Extract the [X, Y] coordinate from the center of the cell holding the provided text.  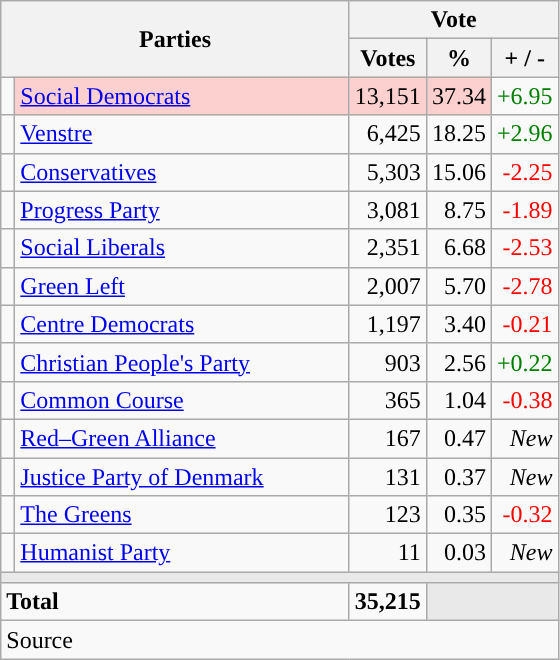
-0.32 [524, 515]
2.56 [458, 362]
1,197 [388, 324]
+6.95 [524, 96]
-2.25 [524, 172]
3,081 [388, 210]
167 [388, 438]
5,303 [388, 172]
2,007 [388, 286]
+0.22 [524, 362]
6,425 [388, 134]
Progress Party [182, 210]
Source [280, 640]
8.75 [458, 210]
-2.78 [524, 286]
3.40 [458, 324]
Green Left [182, 286]
123 [388, 515]
-0.38 [524, 400]
-1.89 [524, 210]
903 [388, 362]
6.68 [458, 248]
0.47 [458, 438]
-0.21 [524, 324]
Parties [176, 39]
2,351 [388, 248]
0.35 [458, 515]
35,215 [388, 602]
-2.53 [524, 248]
5.70 [458, 286]
Red–Green Alliance [182, 438]
Humanist Party [182, 553]
% [458, 58]
Social Liberals [182, 248]
Total [176, 602]
18.25 [458, 134]
13,151 [388, 96]
37.34 [458, 96]
Votes [388, 58]
Common Course [182, 400]
Justice Party of Denmark [182, 477]
0.03 [458, 553]
131 [388, 477]
15.06 [458, 172]
365 [388, 400]
+2.96 [524, 134]
Social Democrats [182, 96]
Conservatives [182, 172]
0.37 [458, 477]
11 [388, 553]
Venstre [182, 134]
1.04 [458, 400]
Christian People's Party [182, 362]
The Greens [182, 515]
Centre Democrats [182, 324]
Vote [454, 20]
+ / - [524, 58]
